Provide the [X, Y] coordinate of the cell's center where the given text is located.  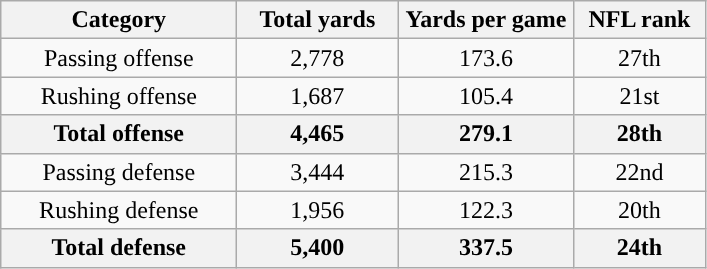
4,465 [318, 134]
Rushing defense [119, 210]
27th [640, 58]
3,444 [318, 172]
5,400 [318, 248]
1,956 [318, 210]
279.1 [486, 134]
105.4 [486, 96]
1,687 [318, 96]
Passing offense [119, 58]
NFL rank [640, 20]
215.3 [486, 172]
21st [640, 96]
122.3 [486, 210]
Category [119, 20]
Total offense [119, 134]
Rushing offense [119, 96]
2,778 [318, 58]
20th [640, 210]
24th [640, 248]
Total defense [119, 248]
28th [640, 134]
337.5 [486, 248]
Yards per game [486, 20]
Passing defense [119, 172]
173.6 [486, 58]
Total yards [318, 20]
22nd [640, 172]
